Scan for the cell matching the given text and deliver its (x, y) coordinate at center. 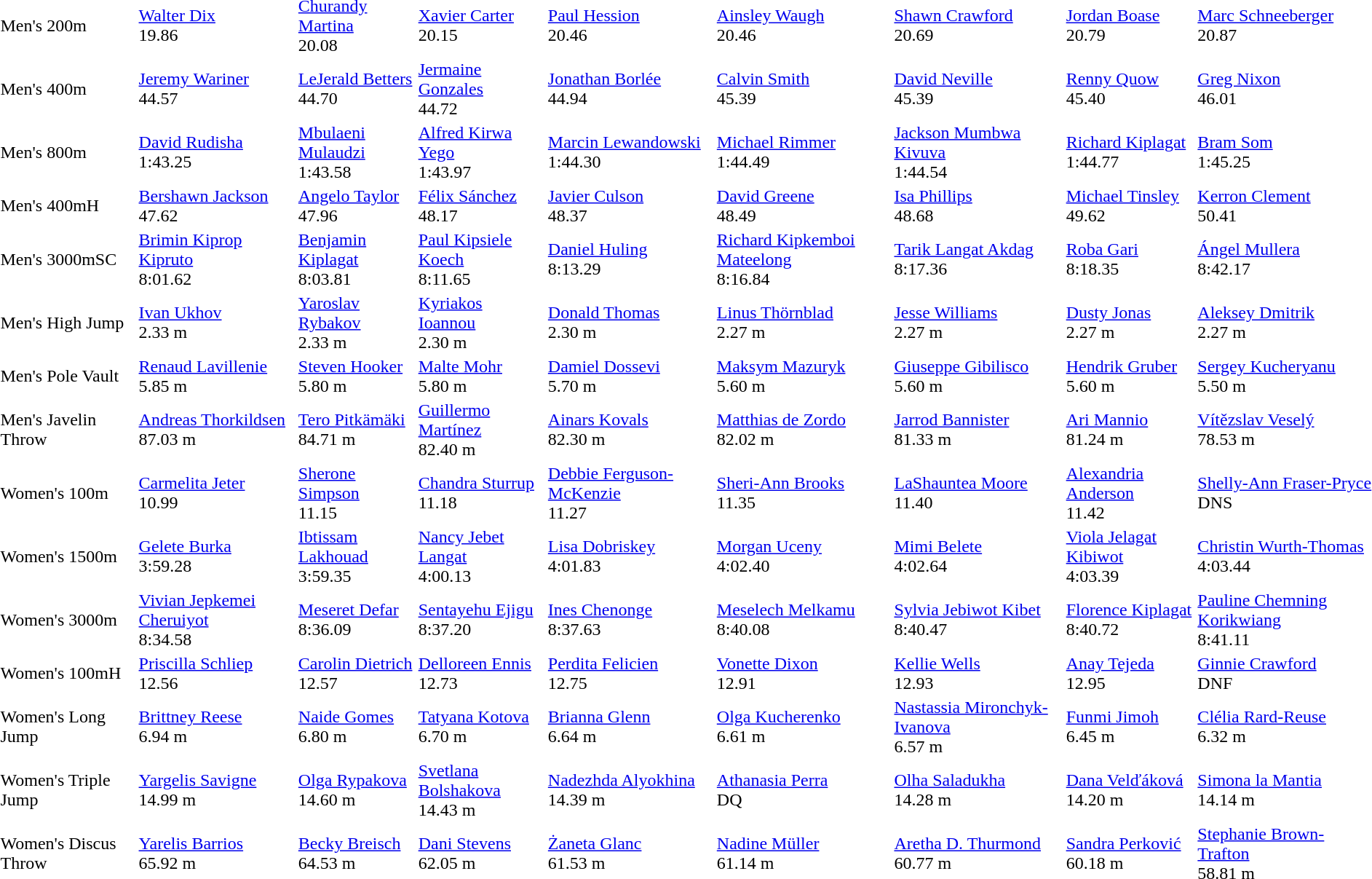
Ines Chenonge 8:37.63 (630, 620)
Jesse Williams 2.27 m (978, 323)
Debbie Ferguson-McKenzie 11.27 (630, 493)
Javier Culson 48.37 (630, 205)
Jeremy Wariner 44.57 (216, 89)
Svetlana Bolshakova 14.43 m (480, 790)
Dusty Jonas 2.27 m (1130, 323)
Giuseppe Gibilisco 5.60 m (978, 376)
Jermaine Gonzales 44.72 (480, 89)
Ari Mannio 81.24 m (1130, 430)
Nancy Jebet Langat 4:00.13 (480, 556)
Nastassia Mironchyk-Ivanova 6.57 m (978, 727)
Yaroslav Rybakov 2.33 m (356, 323)
Vivian Jepkemei Cheruiyot 8:34.58 (216, 620)
Paul Kipsiele Koech 8:11.65 (480, 259)
Chandra Sturrup 11.18 (480, 493)
Sherone Simpson 11.15 (356, 493)
Daniel Huling 8:13.29 (630, 259)
Ainars Kovals 82.30 m (630, 430)
Anay Tejeda 12.95 (1130, 673)
Athanasia Perra DQ (804, 790)
Richard Kipkemboi Mateelong 8:16.84 (804, 259)
Olha Saladukha 14.28 m (978, 790)
Damiel Dossevi 5.70 m (630, 376)
Brimin Kiprop Kipruto 8:01.62 (216, 259)
Ivan Ukhov 2.33 m (216, 323)
Benjamin Kiplagat 8:03.81 (356, 259)
Yargelis Savigne 14.99 m (216, 790)
Andreas Thorkildsen 87.03 m (216, 430)
Lisa Dobriskey 4:01.83 (630, 556)
Viola Jelagat Kibiwot 4:03.39 (1130, 556)
Sheri-Ann Brooks 11.35 (804, 493)
Jarrod Bannister 81.33 m (978, 430)
Olga Rypakova 14.60 m (356, 790)
Nadezhda Alyokhina 14.39 m (630, 790)
Meselech Melkamu 8:40.08 (804, 620)
Dana Velďáková 14.20 m (1130, 790)
Priscilla Schliep 12.56 (216, 673)
Vonette Dixon 12.91 (804, 673)
Kellie Wells 12.93 (978, 673)
Meseret Defar 8:36.09 (356, 620)
Carmelita Jeter 10.99 (216, 493)
Alexandria Anderson 11.42 (1130, 493)
LeJerald Betters 44.70 (356, 89)
Angelo Taylor 47.96 (356, 205)
Calvin Smith 45.39 (804, 89)
Morgan Uceny 4:02.40 (804, 556)
Tatyana Kotova 6.70 m (480, 727)
Maksym Mazuryk 5.60 m (804, 376)
Sentayehu Ejigu 8:37.20 (480, 620)
Isa Phillips 48.68 (978, 205)
Ibtissam Lakhouad 3:59.35 (356, 556)
Renny Quow 45.40 (1130, 89)
Perdita Felicien 12.75 (630, 673)
Tarik Langat Akdag 8:17.36 (978, 259)
Linus Thörnblad 2.27 m (804, 323)
LaShauntea Moore 11.40 (978, 493)
Richard Kiplagat 1:44.77 (1130, 152)
Félix Sánchez 48.17 (480, 205)
Roba Gari 8:18.35 (1130, 259)
Funmi Jimoh 6.45 m (1130, 727)
David Greene 48.49 (804, 205)
Jonathan Borlée 44.94 (630, 89)
Naide Gomes 6.80 m (356, 727)
Alfred Kirwa Yego 1:43.97 (480, 152)
David Rudisha 1:43.25 (216, 152)
Michael Tinsley 49.62 (1130, 205)
David Neville 45.39 (978, 89)
Mimi Belete 4:02.64 (978, 556)
Donald Thomas 2.30 m (630, 323)
Hendrik Gruber 5.60 m (1130, 376)
Florence Kiplagat 8:40.72 (1130, 620)
Guillermo Martínez 82.40 m (480, 430)
Michael Rimmer 1:44.49 (804, 152)
Matthias de Zordo 82.02 m (804, 430)
Renaud Lavillenie 5.85 m (216, 376)
Kyriakos Ioannou 2.30 m (480, 323)
Mbulaeni Mulaudzi 1:43.58 (356, 152)
Malte Mohr 5.80 m (480, 376)
Delloreen Ennis 12.73 (480, 673)
Tero Pitkämäki 84.71 m (356, 430)
Jackson Mumbwa Kivuva 1:44.54 (978, 152)
Bershawn Jackson 47.62 (216, 205)
Carolin Dietrich 12.57 (356, 673)
Brianna Glenn 6.64 m (630, 727)
Olga Kucherenko 6.61 m (804, 727)
Brittney Reese 6.94 m (216, 727)
Sylvia Jebiwot Kibet 8:40.47 (978, 620)
Gelete Burka 3:59.28 (216, 556)
Marcin Lewandowski 1:44.30 (630, 152)
Steven Hooker 5.80 m (356, 376)
